Identify which cell holds the provided text, then report its (X, Y) central coordinate. 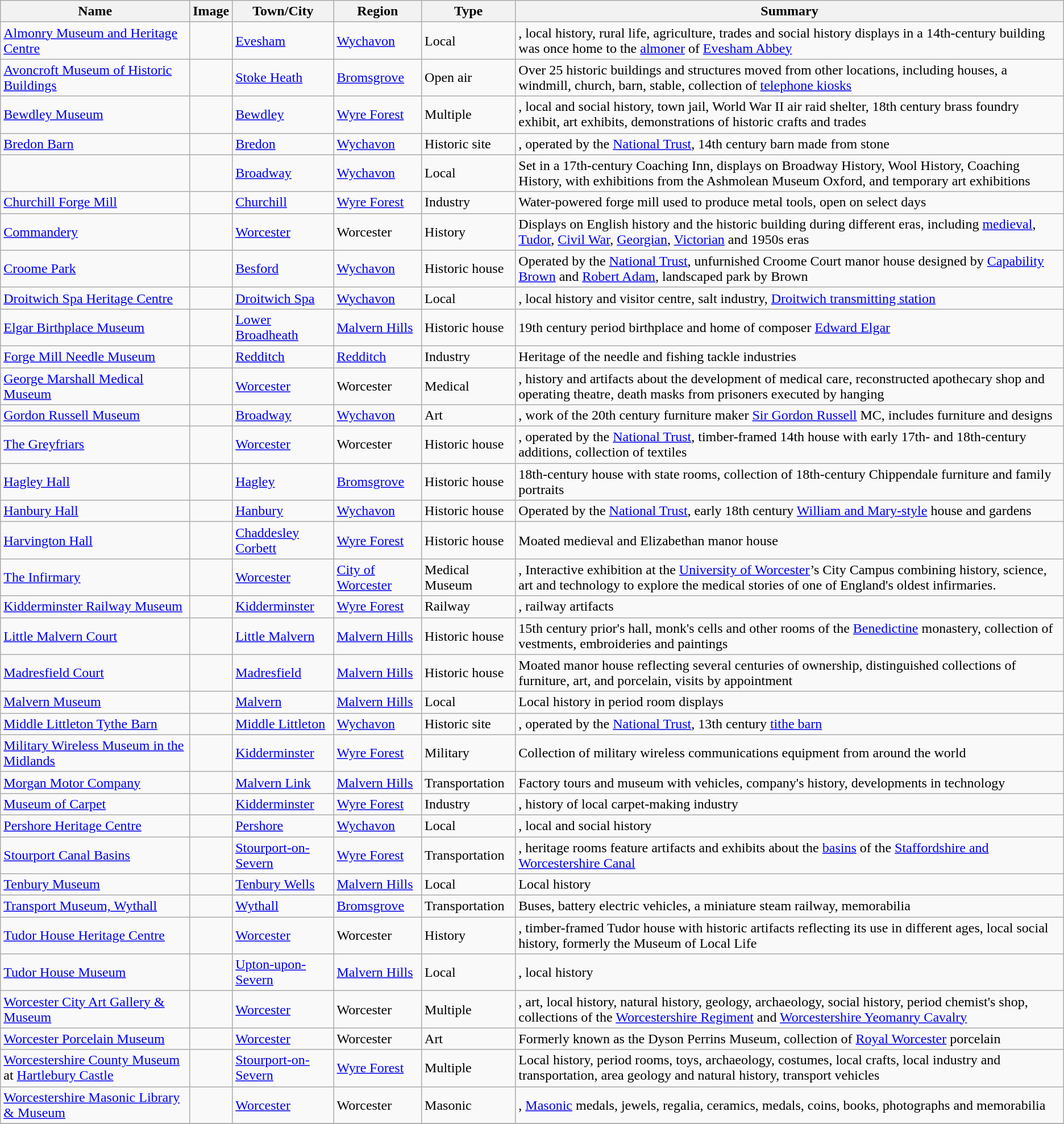
Tenbury Museum (95, 885)
, work of the 20th century furniture maker Sir Gordon Russell MC, includes furniture and designs (789, 416)
, operated by the National Trust, 13th century tithe barn (789, 724)
Hagley Hall (95, 482)
, local history and visitor centre, salt industry, Droitwich transmitting station (789, 298)
Commandery (95, 232)
Harvington Hall (95, 540)
Displays on English history and the historic building during different eras, including medieval, Tudor, Civil War, Georgian, Victorian and 1950s eras (789, 232)
Local history (789, 885)
Stourport Canal Basins (95, 855)
Morgan Motor Company (95, 782)
Upton-upon-Severn (283, 972)
City of Worcester (377, 578)
Droitwich Spa Heritage Centre (95, 298)
Hanbury (283, 511)
Operated by the National Trust, unfurnished Croome Court manor house designed by Capability Brown and Robert Adam, landscaped park by Brown (789, 268)
Chaddesley Corbett (283, 540)
Lower Broadheath (283, 327)
Transport Museum, Wythall (95, 906)
Hanbury Hall (95, 511)
, local and social history (789, 826)
Malvern (283, 702)
Croome Park (95, 268)
, history of local carpet-making industry (789, 804)
Water-powered forge mill used to produce metal tools, open on select days (789, 202)
Hagley (283, 482)
Operated by the National Trust, early 18th century William and Mary-style house and gardens (789, 511)
Formerly known as the Dyson Perrins Museum, collection of Royal Worcester porcelain (789, 1039)
18th-century house with state rooms, collection of 18th-century Chippendale furniture and family portraits (789, 482)
Local history in period room displays (789, 702)
, operated by the National Trust, timber-framed 14th house with early 17th- and 18th-century additions, collection of textiles (789, 445)
Worcester Porcelain Museum (95, 1039)
Madresfield (283, 673)
Forge Mill Needle Museum (95, 356)
Moated medieval and Elizabethan manor house (789, 540)
Buses, battery electric vehicles, a miniature steam railway, memorabilia (789, 906)
, operated by the National Trust, 14th century barn made from stone (789, 144)
Pershore Heritage Centre (95, 826)
Museum of Carpet (95, 804)
Worcestershire Masonic Library & Museum (95, 1105)
Moated manor house reflecting several centuries of ownership, distinguished collections of furniture, art, and porcelain, visits by appointment (789, 673)
Kidderminster Railway Museum (95, 607)
Summary (789, 11)
Tudor House Museum (95, 972)
19th century period birthplace and home of composer Edward Elgar (789, 327)
, Masonic medals, jewels, regalia, ceramics, medals, coins, books, photographs and memorabilia (789, 1105)
Almonry Museum and Heritage Centre (95, 41)
Region (377, 11)
Droitwich Spa (283, 298)
Middle Littleton (283, 724)
Medical Museum (468, 578)
Bewdley Museum (95, 115)
15th century prior's hall, monk's cells and other rooms of the Benedictine monastery, collection of vestments, embroideries and paintings (789, 636)
Name (95, 11)
, local history, rural life, agriculture, trades and social history displays in a 14th-century building was once home to the almoner of Evesham Abbey (789, 41)
Pershore (283, 826)
Wythall (283, 906)
Image (211, 11)
Worcestershire County Museum at Hartlebury Castle (95, 1068)
Churchill (283, 202)
Middle Littleton Tythe Barn (95, 724)
The Infirmary (95, 578)
Evesham (283, 41)
Railway (468, 607)
Open air (468, 77)
The Greyfriars (95, 445)
Factory tours and museum with vehicles, company's history, developments in technology (789, 782)
Elgar Birthplace Museum (95, 327)
Masonic (468, 1105)
Bewdley (283, 115)
Type (468, 11)
Little Malvern Court (95, 636)
, heritage rooms feature artifacts and exhibits about the basins of the Staffordshire and Worcestershire Canal (789, 855)
Tenbury Wells (283, 885)
Little Malvern (283, 636)
Bredon Barn (95, 144)
Churchill Forge Mill (95, 202)
Heritage of the needle and fishing tackle industries (789, 356)
Worcester City Art Gallery & Museum (95, 1010)
George Marshall Medical Museum (95, 385)
, timber-framed Tudor house with historic artifacts reflecting its use in different ages, local social history, formerly the Museum of Local Life (789, 936)
, railway artifacts (789, 607)
Malvern Museum (95, 702)
Tudor House Heritage Centre (95, 936)
Malvern Link (283, 782)
, local history (789, 972)
Military (468, 753)
Collection of military wireless communications equipment from around the world (789, 753)
Military Wireless Museum in the Midlands (95, 753)
Avoncroft Museum of Historic Buildings (95, 77)
Madresfield Court (95, 673)
Besford (283, 268)
Bredon (283, 144)
Gordon Russell Museum (95, 416)
Stoke Heath (283, 77)
Medical (468, 385)
Town/City (283, 11)
